Pinpoint the cell where the given text exists, returning its (x, y) midpoint coordinate. 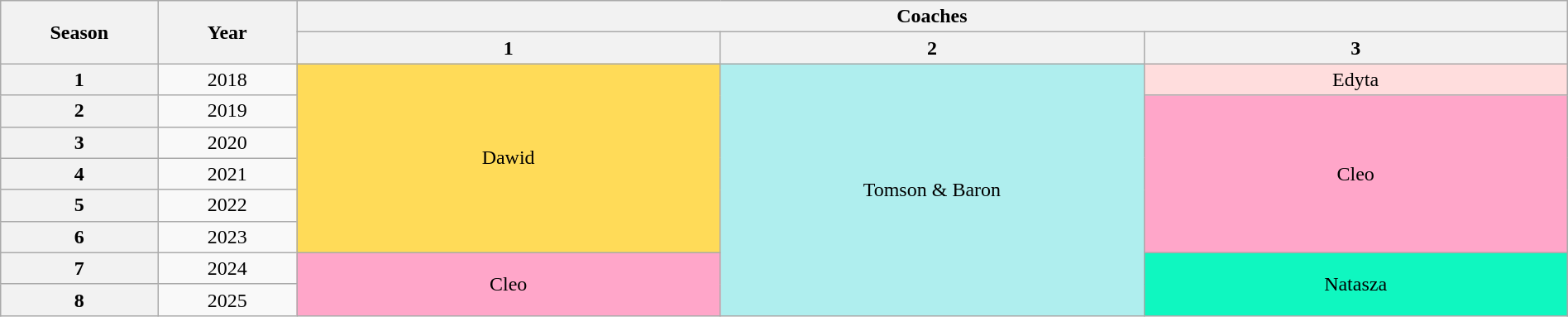
Year (227, 32)
2022 (227, 205)
Coaches (931, 17)
2019 (227, 111)
2020 (227, 142)
Edyta (1355, 79)
2021 (227, 174)
8 (79, 300)
4 (79, 174)
2023 (227, 237)
Season (79, 32)
6 (79, 237)
Tomson & Baron (932, 190)
2024 (227, 268)
2018 (227, 79)
2025 (227, 300)
Dawid (508, 158)
5 (79, 205)
Natasza (1355, 284)
7 (79, 268)
